Pinpoint the cell where the given text exists, returning its (x, y) midpoint coordinate. 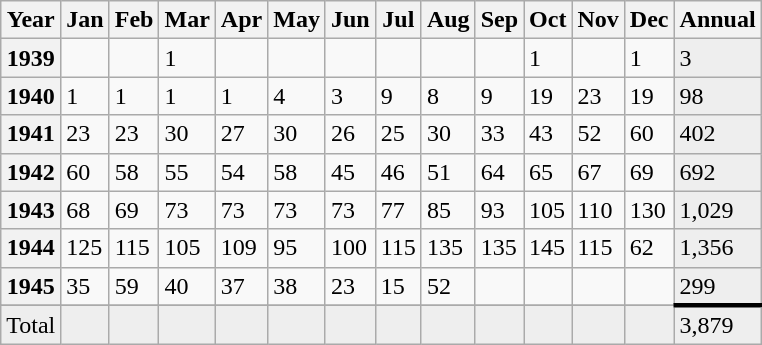
Total (31, 325)
54 (241, 172)
64 (499, 172)
Jun (350, 20)
125 (85, 248)
1940 (31, 96)
Year (31, 20)
Mar (187, 20)
40 (187, 286)
Dec (649, 20)
402 (718, 134)
67 (598, 172)
Sep (499, 20)
93 (499, 210)
46 (398, 172)
3,879 (718, 325)
38 (297, 286)
33 (499, 134)
Annual (718, 20)
110 (598, 210)
1941 (31, 134)
8 (448, 96)
100 (350, 248)
25 (398, 134)
109 (241, 248)
4 (297, 96)
37 (241, 286)
65 (548, 172)
62 (649, 248)
1,356 (718, 248)
15 (398, 286)
Apr (241, 20)
27 (241, 134)
95 (297, 248)
43 (548, 134)
45 (350, 172)
68 (85, 210)
85 (448, 210)
59 (134, 286)
1945 (31, 286)
299 (718, 286)
51 (448, 172)
145 (548, 248)
98 (718, 96)
35 (85, 286)
May (297, 20)
1939 (31, 58)
Nov (598, 20)
77 (398, 210)
Jan (85, 20)
Aug (448, 20)
Oct (548, 20)
1942 (31, 172)
1,029 (718, 210)
26 (350, 134)
55 (187, 172)
1943 (31, 210)
130 (649, 210)
Feb (134, 20)
1944 (31, 248)
692 (718, 172)
Jul (398, 20)
